Identify which cell holds the provided text, then report its [x, y] central coordinate. 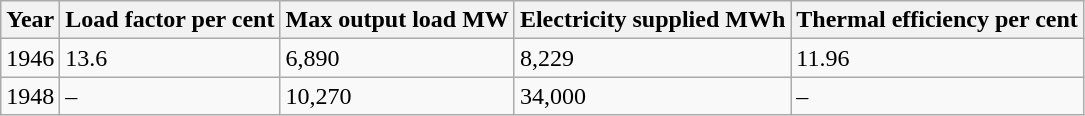
Max output load MW [397, 20]
Load factor per cent [170, 20]
11.96 [938, 58]
8,229 [652, 58]
Electricity supplied MWh [652, 20]
Year [30, 20]
10,270 [397, 96]
6,890 [397, 58]
1946 [30, 58]
13.6 [170, 58]
1948 [30, 96]
Thermal efficiency per cent [938, 20]
34,000 [652, 96]
